Find where the given text appears and provide that cell's center as [x, y] coordinate. 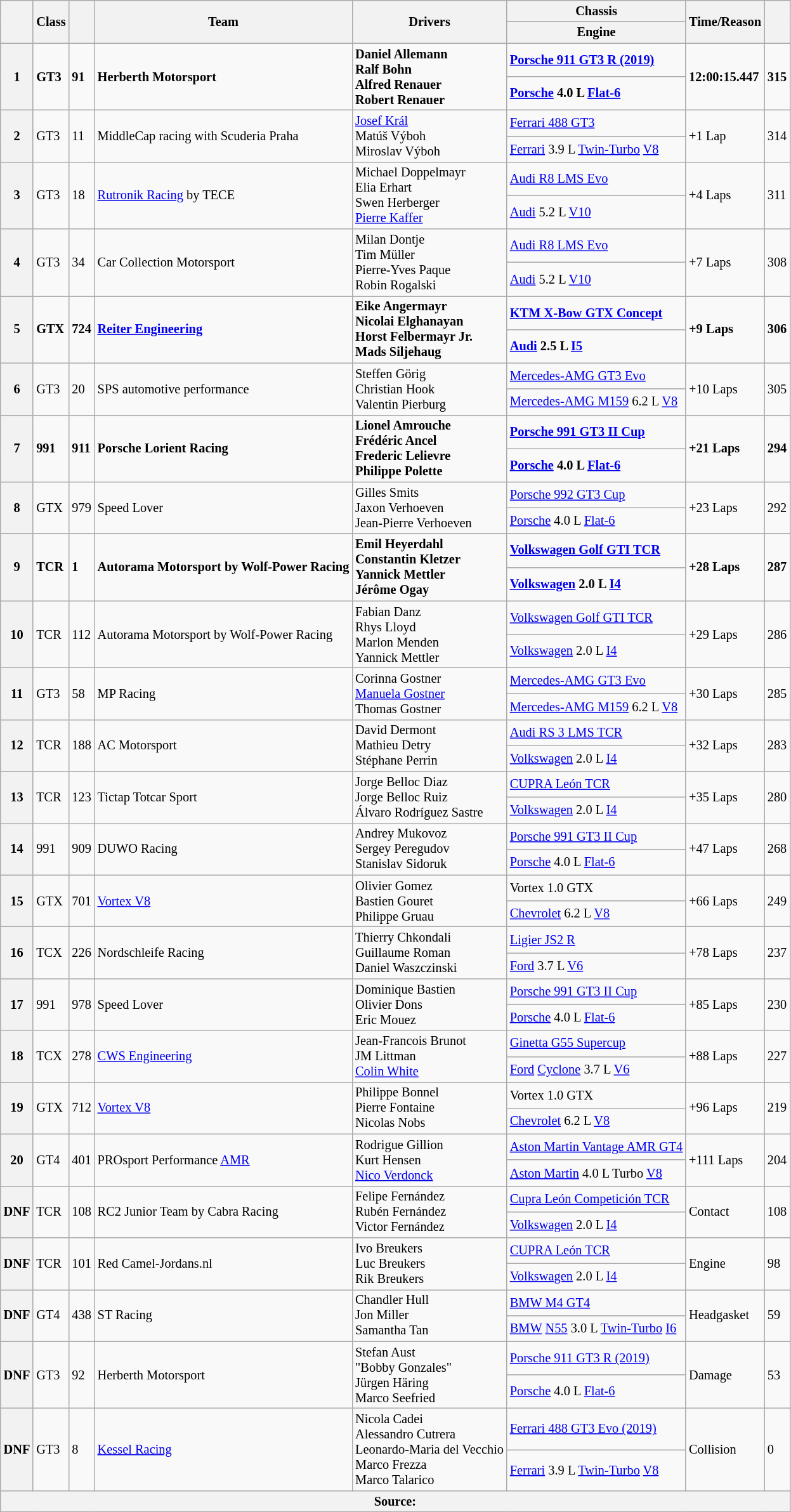
Aston Martin 4.0 L Turbo V8 [596, 1173]
+30 Laps [725, 694]
SPS automotive performance [223, 389]
+7 Laps [725, 263]
+85 Laps [725, 1004]
188 [81, 746]
+32 Laps [725, 746]
12:00:15.447 [725, 77]
230 [777, 1004]
101 [81, 1263]
+66 Laps [725, 901]
+23 Laps [725, 508]
Milan Dontje Tim Müller Pierre-Yves Paque Robin Rogalski [429, 263]
+88 Laps [725, 1056]
Lionel Amrouche Frédéric Ancel Frederic Lelievre Philippe Polette [429, 449]
92 [81, 1375]
Olivier Gomez Bastien Gouret Philippe Gruau [429, 901]
Time/Reason [725, 22]
Rodrigue Gillion Kurt Hensen Nico Verdonck [429, 1160]
13 [17, 798]
15 [17, 901]
237 [777, 952]
Gilles Smits Jaxon Verhoeven Jean-Pierre Verhoeven [429, 508]
226 [81, 952]
Drivers [429, 22]
Stefan Aust "Bobby Gonzales" Jürgen Häring Marco Seefried [429, 1375]
Daniel Allemann Ralf Bohn Alfred Renauer Robert Renauer [429, 77]
4 [17, 263]
Emil Heyerdahl Constantin Kletzer Yannick Mettler Jérôme Ogay [429, 567]
306 [777, 329]
0 [777, 1449]
19 [17, 1108]
+9 Laps [725, 329]
724 [81, 329]
91 [81, 77]
712 [81, 1108]
285 [777, 694]
Ivo Breukers Luc Breukers Rik Breukers [429, 1263]
911 [81, 449]
Eike Angermayr Nicolai Elghanayan Horst Felbermayr Jr. Mads Siljehaug [429, 329]
+78 Laps [725, 952]
+111 Laps [725, 1160]
701 [81, 901]
314 [777, 136]
Car Collection Motorsport [223, 263]
Nordschleife Racing [223, 952]
+35 Laps [725, 798]
Felipe Fernández Rubén Fernández Victor Fernández [429, 1212]
Thierry Chkondali Guillaume Roman Daniel Waszczinski [429, 952]
+10 Laps [725, 389]
5 [17, 329]
6 [17, 389]
Michael Doppelmayr Elia Erhart Swen Herberger Pierre Kaffer [429, 195]
Ford 3.7 L V6 [596, 966]
Collision [725, 1449]
438 [81, 1315]
979 [81, 508]
286 [777, 634]
14 [17, 849]
Nicola Cadei Alessandro Cutrera Leonardo-Maria del Vecchio Marco Frezza Marco Talarico [429, 1449]
Philippe Bonnel Pierre Fontaine Nicolas Nobs [429, 1108]
Ferrari 488 GT3 Evo (2019) [596, 1429]
278 [81, 1056]
12 [17, 746]
Reiter Engineering [223, 329]
+21 Laps [725, 449]
401 [81, 1160]
7 [17, 449]
Ligier JS2 R [596, 939]
CWS Engineering [223, 1056]
+47 Laps [725, 849]
204 [777, 1160]
Source: [395, 1501]
123 [81, 798]
Jorge Belloc Diaz Jorge Belloc Ruiz Álvaro Rodríguez Sastre [429, 798]
Audi RS 3 LMS TCR [596, 732]
59 [777, 1315]
305 [777, 389]
DUWO Racing [223, 849]
Jean-Francois Brunot JM Littman Colin White [429, 1056]
Ford Cyclone 3.7 L V6 [596, 1070]
MiddleCap racing with Scuderia Praha [223, 136]
Rutronik Racing by TECE [223, 195]
Josef Král Matúš Výboh Miroslav Výboh [429, 136]
KTM X-Bow GTX Concept [596, 312]
Cupra León Competición TCR [596, 1199]
294 [777, 449]
112 [81, 634]
+96 Laps [725, 1108]
RC2 Junior Team by Cabra Racing [223, 1212]
308 [777, 263]
Kessel Racing [223, 1449]
10 [17, 634]
AC Motorsport [223, 746]
MP Racing [223, 694]
Porsche Lorient Racing [223, 449]
Steffen Görig Christian Hook Valentin Pierburg [429, 389]
Ferrari 488 GT3 [596, 123]
Chandler Hull Jon Miller Samantha Tan [429, 1315]
249 [777, 901]
Tictap Totcar Sport [223, 798]
98 [777, 1263]
Chassis [596, 11]
Porsche 992 GT3 Cup [596, 495]
Damage [725, 1375]
Audi 2.5 L I5 [596, 346]
Team [223, 22]
Corinna Gostner Manuela Gostner Thomas Gostner [429, 694]
3 [17, 195]
+4 Laps [725, 195]
BMW N55 3.0 L Twin-Turbo I6 [596, 1329]
53 [777, 1375]
315 [777, 77]
2 [17, 136]
58 [81, 694]
9 [17, 567]
311 [777, 195]
PROsport Performance AMR [223, 1160]
Contact [725, 1212]
283 [777, 746]
BMW M4 GT4 [596, 1302]
Class [51, 22]
280 [777, 798]
Aston Martin Vantage AMR GT4 [596, 1147]
Ginetta G55 Supercup [596, 1043]
909 [81, 849]
287 [777, 567]
ST Racing [223, 1315]
978 [81, 1004]
292 [777, 508]
Headgasket [725, 1315]
227 [777, 1056]
16 [17, 952]
Fabian Danz Rhys Lloyd Marlon Menden Yannick Mettler [429, 634]
268 [777, 849]
34 [81, 263]
17 [17, 1004]
Red Camel-Jordans.nl [223, 1263]
219 [777, 1108]
+1 Lap [725, 136]
Andrey Mukovoz Sergey Peregudov Stanislav Sidoruk [429, 849]
David Dermont Mathieu Detry Stéphane Perrin [429, 746]
+29 Laps [725, 634]
+28 Laps [725, 567]
Dominique Bastien Olivier Dons Eric Mouez [429, 1004]
